Provide the (x, y) coordinate of the cell's center where the given text is located.  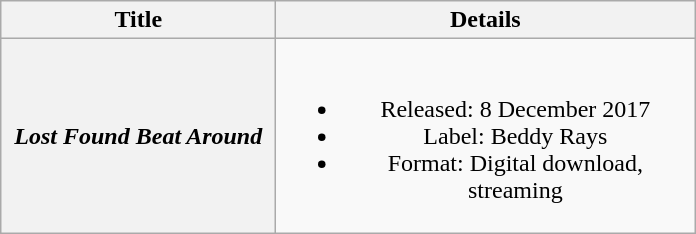
Title (138, 20)
Details (486, 20)
Lost Found Beat Around (138, 136)
Released: 8 December 2017Label: Beddy RaysFormat: Digital download, streaming (486, 136)
